Output the (X, Y) coordinate of the center of the cell containing the given text.  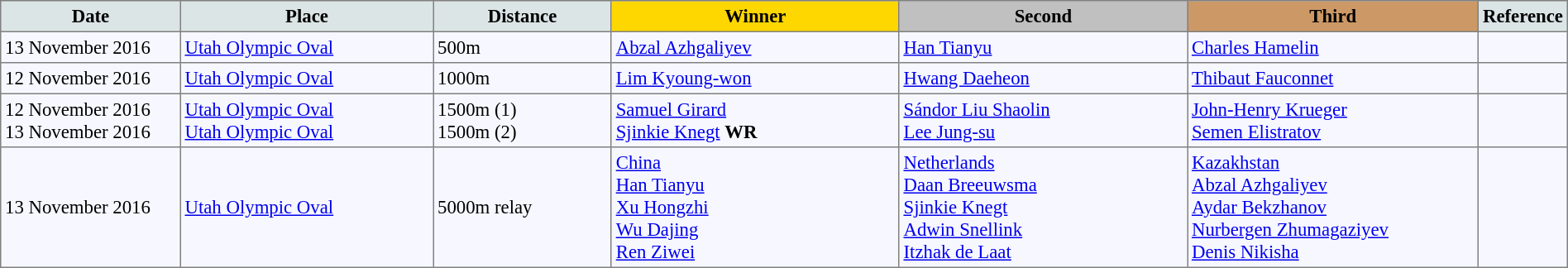
12 November 201613 November 2016 (91, 120)
12 November 2016 (91, 79)
ChinaHan TianyuXu HongzhiWu DajingRen Ziwei (755, 208)
Sándor Liu Shaolin Lee Jung-su (1043, 120)
Han Tianyu (1043, 47)
KazakhstanAbzal AzhgaliyevAydar BekzhanovNurbergen ZhumagaziyevDenis Nikisha (1333, 208)
500m (523, 47)
5000m relay (523, 208)
NetherlandsDaan BreeuwsmaSjinkie KnegtAdwin SnellinkItzhak de Laat (1043, 208)
Samuel Girard Sjinkie Knegt WR (755, 120)
1000m (523, 79)
Reference (1523, 17)
Distance (523, 17)
Place (307, 17)
Abzal Azhgaliyev (755, 47)
Thibaut Fauconnet (1333, 79)
Date (91, 17)
Hwang Daeheon (1043, 79)
Lim Kyoung-won (755, 79)
Winner (755, 17)
1500m (1)1500m (2) (523, 120)
Third (1333, 17)
Utah Olympic OvalUtah Olympic Oval (307, 120)
Charles Hamelin (1333, 47)
John-Henry Krueger Semen Elistratov (1333, 120)
Second (1043, 17)
